Scan for the cell matching the given text and deliver its [x, y] coordinate at center. 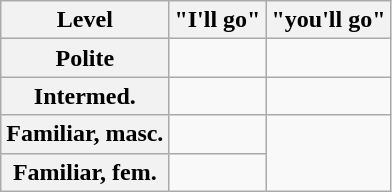
Intermed. [85, 96]
Familiar, fem. [85, 172]
Polite [85, 58]
Familiar, masc. [85, 134]
"I'll go" [218, 20]
Level [85, 20]
"you'll go" [328, 20]
